Capture the cell that displays the provided text and extract its (X, Y) central coordinate. 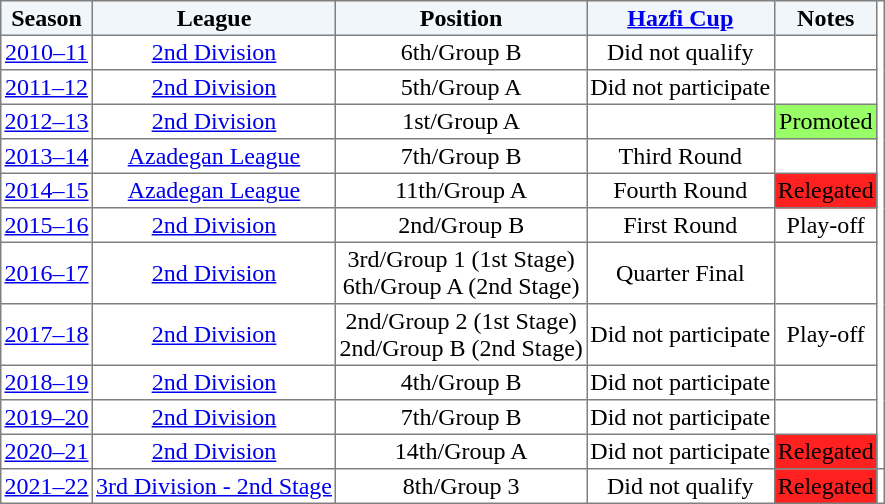
2019–20 (47, 417)
4th/Group B (462, 382)
2012–13 (47, 121)
2014–15 (47, 190)
2021–22 (47, 486)
2018–19 (47, 382)
6th/Group B (462, 52)
Promoted (826, 121)
2015–16 (47, 225)
Season (47, 18)
League (214, 18)
2016–17 (47, 273)
2nd/Group B (462, 225)
8th/Group 3 (462, 486)
Position (462, 18)
2nd/Group 2 (1st Stage)2nd/Group B (2nd Stage) (462, 335)
2011–12 (47, 87)
First Round (680, 225)
2020–21 (47, 451)
1st/Group A (462, 121)
5th/Group A (462, 87)
Hazfi Cup (680, 18)
Quarter Final (680, 273)
Notes (826, 18)
3rd/Group 1 (1st Stage)6th/Group A (2nd Stage) (462, 273)
Fourth Round (680, 190)
3rd Division - 2nd Stage (214, 486)
11th/Group A (462, 190)
2013–14 (47, 156)
14th/Group A (462, 451)
Third Round (680, 156)
2010–11 (47, 52)
2017–18 (47, 335)
